Detect which cell encompasses the target text, then output its (x, y) center coordinate. 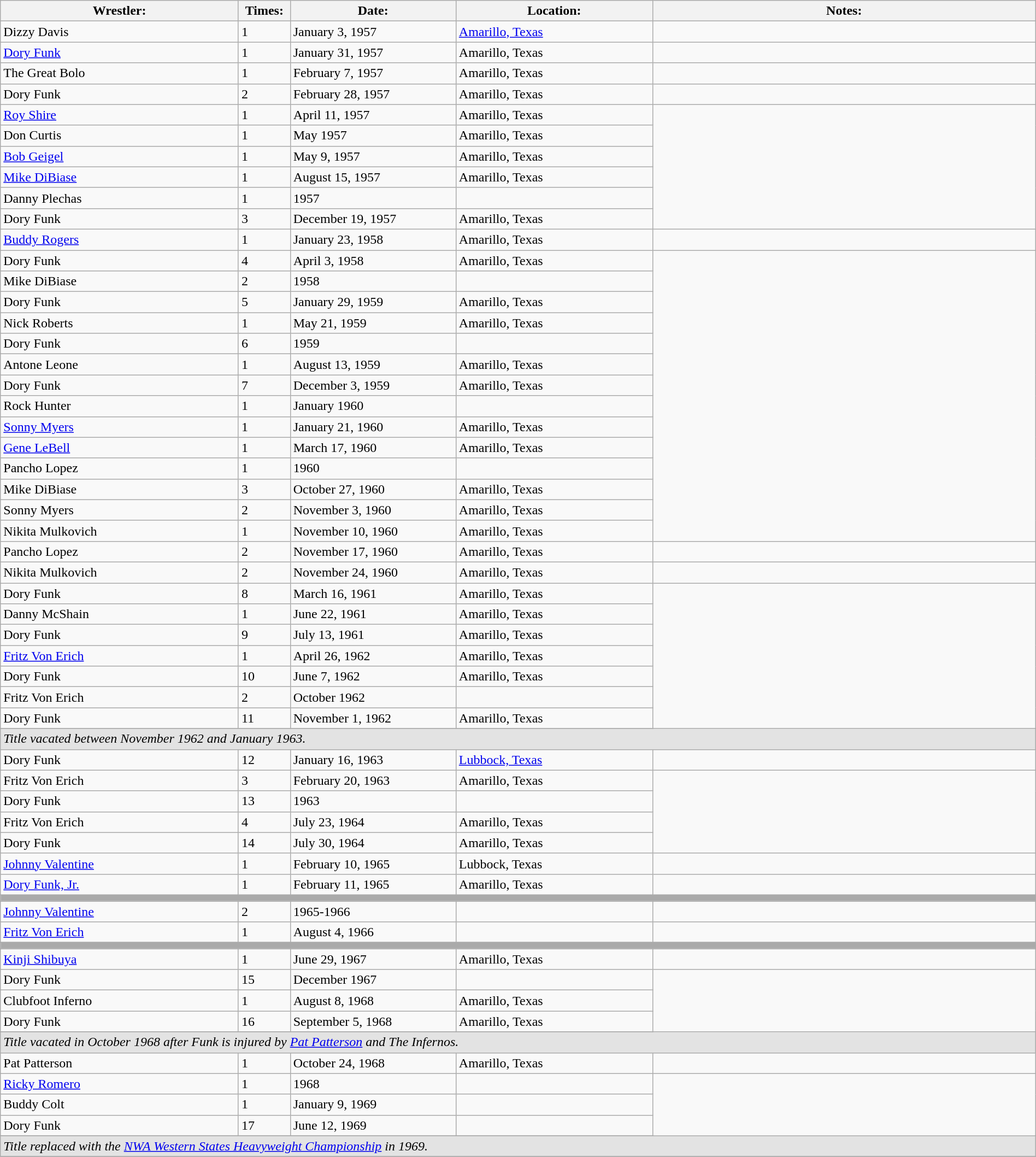
1958 (373, 281)
Buddy Colt (120, 1105)
15 (264, 980)
12 (264, 760)
January 3, 1957 (373, 32)
August 13, 1959 (373, 365)
October 1962 (373, 697)
Nick Roberts (120, 323)
February 20, 1963 (373, 780)
April 11, 1957 (373, 115)
December 1967 (373, 980)
1965-1966 (373, 911)
August 15, 1957 (373, 177)
The Great Bolo (120, 73)
Rock Hunter (120, 406)
February 28, 1957 (373, 94)
Gene LeBell (120, 448)
Date: (373, 11)
Clubfoot Inferno (120, 1001)
6 (264, 344)
13 (264, 801)
July 23, 1964 (373, 822)
Danny Plechas (120, 198)
1959 (373, 344)
14 (264, 843)
January 9, 1969 (373, 1105)
July 30, 1964 (373, 843)
November 3, 1960 (373, 510)
1957 (373, 198)
Danny McShain (120, 614)
April 26, 1962 (373, 656)
Kinji Shibuya (120, 959)
February 7, 1957 (373, 73)
Notes: (844, 11)
Title vacated between November 1962 and January 1963. (518, 739)
Dizzy Davis (120, 32)
1960 (373, 468)
16 (264, 1021)
June 7, 1962 (373, 677)
Don Curtis (120, 136)
Ricky Romero (120, 1084)
5 (264, 302)
June 22, 1961 (373, 614)
November 24, 1960 (373, 572)
Title replaced with the NWA Western States Heavyweight Championship in 1969. (518, 1146)
February 11, 1965 (373, 884)
Location: (554, 11)
January 31, 1957 (373, 52)
May 21, 1959 (373, 323)
January 1960 (373, 406)
June 12, 1969 (373, 1125)
April 3, 1958 (373, 261)
Roy Shire (120, 115)
August 8, 1968 (373, 1001)
March 16, 1961 (373, 593)
January 29, 1959 (373, 302)
Dory Funk, Jr. (120, 884)
10 (264, 677)
1963 (373, 801)
August 4, 1966 (373, 932)
7 (264, 385)
March 17, 1960 (373, 448)
July 13, 1961 (373, 635)
Times: (264, 11)
September 5, 1968 (373, 1021)
October 27, 1960 (373, 489)
December 19, 1957 (373, 219)
February 10, 1965 (373, 864)
May 1957 (373, 136)
9 (264, 635)
11 (264, 718)
Title vacated in October 1968 after Funk is injured by Pat Patterson and The Infernos. (518, 1042)
17 (264, 1125)
November 17, 1960 (373, 551)
October 24, 1968 (373, 1063)
November 1, 1962 (373, 718)
Antone Leone (120, 365)
Buddy Rogers (120, 239)
December 3, 1959 (373, 385)
January 16, 1963 (373, 760)
November 10, 1960 (373, 531)
Pat Patterson (120, 1063)
8 (264, 593)
1968 (373, 1084)
Wrestler: (120, 11)
January 21, 1960 (373, 427)
May 9, 1957 (373, 156)
June 29, 1967 (373, 959)
January 23, 1958 (373, 239)
Bob Geigel (120, 156)
